Return [X, Y] of the center of cell containing provided text 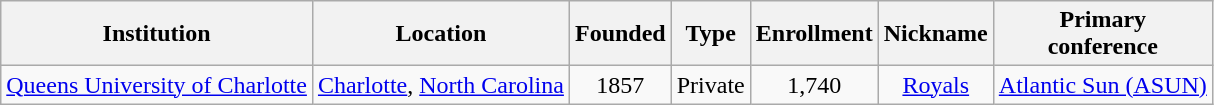
Private [710, 85]
Institution [157, 34]
Royals [936, 85]
1857 [620, 85]
Type [710, 34]
Founded [620, 34]
Primaryconference [1102, 34]
Enrollment [814, 34]
Charlotte, North Carolina [440, 85]
Nickname [936, 34]
Atlantic Sun (ASUN) [1102, 85]
Queens University of Charlotte [157, 85]
Location [440, 34]
1,740 [814, 85]
